Return (X, Y) of the center of cell containing provided text 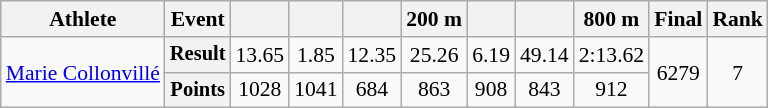
843 (544, 90)
Result (198, 55)
Athlete (83, 19)
7 (738, 72)
6.19 (491, 55)
Points (198, 90)
Rank (738, 19)
863 (434, 90)
Event (198, 19)
912 (612, 90)
Marie Collonvillé (83, 72)
Final (678, 19)
6279 (678, 72)
1028 (260, 90)
2:13.62 (612, 55)
13.65 (260, 55)
200 m (434, 19)
12.35 (372, 55)
1041 (316, 90)
908 (491, 90)
800 m (612, 19)
25.26 (434, 55)
684 (372, 90)
49.14 (544, 55)
1.85 (316, 55)
